Provide the [X, Y] coordinate of the cell's center where the given text is located.  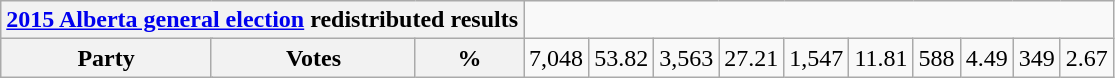
3,563 [686, 58]
27.21 [752, 58]
53.82 [622, 58]
349 [1036, 58]
7,048 [556, 58]
% [469, 58]
Party [106, 58]
1,547 [816, 58]
2015 Alberta general election redistributed results [262, 20]
2.67 [1086, 58]
4.49 [986, 58]
Votes [313, 58]
11.81 [881, 58]
588 [936, 58]
